Determine the [X, Y] coordinate at the center of the cell enclosing the given text.  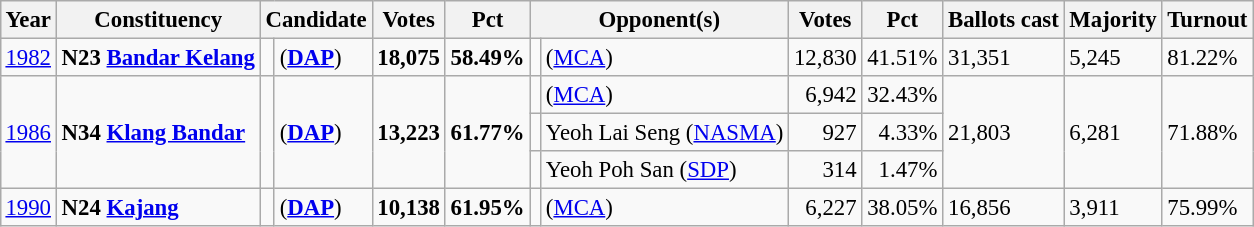
1982 [28, 57]
6,942 [826, 95]
N24 Kajang [158, 208]
Constituency [158, 20]
12,830 [826, 57]
13,223 [408, 132]
81.22% [1208, 57]
1.47% [902, 170]
1986 [28, 132]
6,281 [1113, 132]
75.99% [1208, 208]
61.77% [488, 132]
21,803 [1004, 132]
38.05% [902, 208]
3,911 [1113, 208]
Yeoh Lai Seng (NASMA) [664, 133]
58.49% [488, 57]
Year [28, 20]
927 [826, 133]
Opponent(s) [660, 20]
Ballots cast [1004, 20]
16,856 [1004, 208]
10,138 [408, 208]
Candidate [316, 20]
6,227 [826, 208]
N23 Bandar Kelang [158, 57]
18,075 [408, 57]
Majority [1113, 20]
Yeoh Poh San (SDP) [664, 170]
1990 [28, 208]
71.88% [1208, 132]
31,351 [1004, 57]
61.95% [488, 208]
41.51% [902, 57]
Turnout [1208, 20]
5,245 [1113, 57]
N34 Klang Bandar [158, 132]
314 [826, 170]
32.43% [902, 95]
4.33% [902, 133]
